Find where the given text appears and provide that cell's center as (x, y) coordinate. 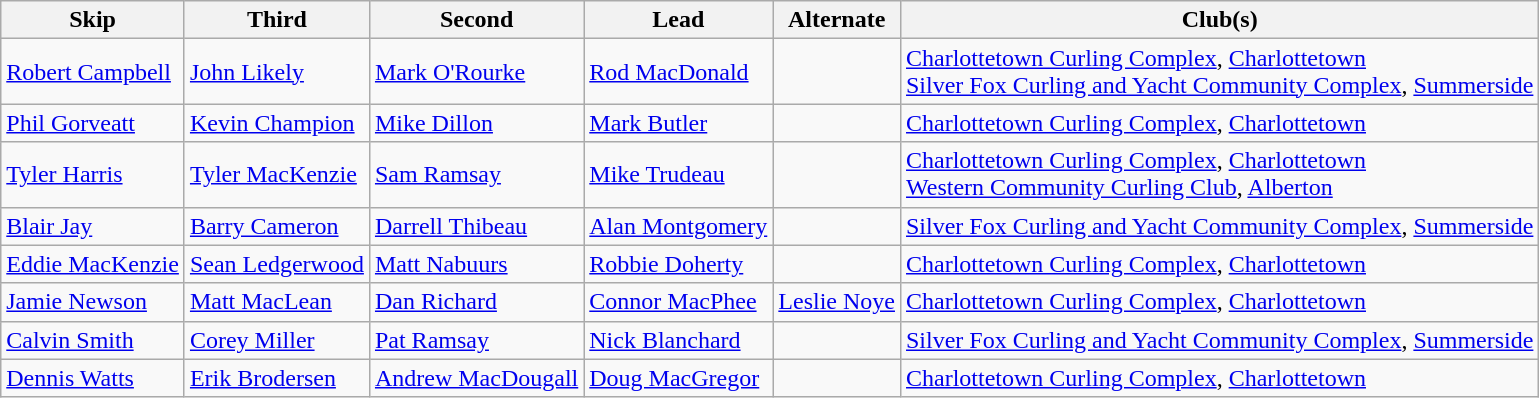
Nick Blanchard (678, 340)
Tyler Harris (93, 174)
John Likely (276, 72)
Skip (93, 20)
Erik Brodersen (276, 378)
Dan Richard (476, 302)
Sean Ledgerwood (276, 264)
Pat Ramsay (476, 340)
Mark O'Rourke (476, 72)
Barry Cameron (276, 226)
Charlottetown Curling Complex, Charlottetown Silver Fox Curling and Yacht Community Complex, Summerside (1219, 72)
Second (476, 20)
Rod MacDonald (678, 72)
Blair Jay (93, 226)
Leslie Noye (837, 302)
Robert Campbell (93, 72)
Alternate (837, 20)
Matt Nabuurs (476, 264)
Corey Miller (276, 340)
Third (276, 20)
Tyler MacKenzie (276, 174)
Alan Montgomery (678, 226)
Connor MacPhee (678, 302)
Dennis Watts (93, 378)
Robbie Doherty (678, 264)
Jamie Newson (93, 302)
Sam Ramsay (476, 174)
Mark Butler (678, 123)
Kevin Champion (276, 123)
Doug MacGregor (678, 378)
Darrell Thibeau (476, 226)
Club(s) (1219, 20)
Matt MacLean (276, 302)
Eddie MacKenzie (93, 264)
Andrew MacDougall (476, 378)
Lead (678, 20)
Phil Gorveatt (93, 123)
Charlottetown Curling Complex, Charlottetown Western Community Curling Club, Alberton (1219, 174)
Calvin Smith (93, 340)
Mike Dillon (476, 123)
Mike Trudeau (678, 174)
